Extract the [x, y] coordinate from the center of the cell holding the provided text.  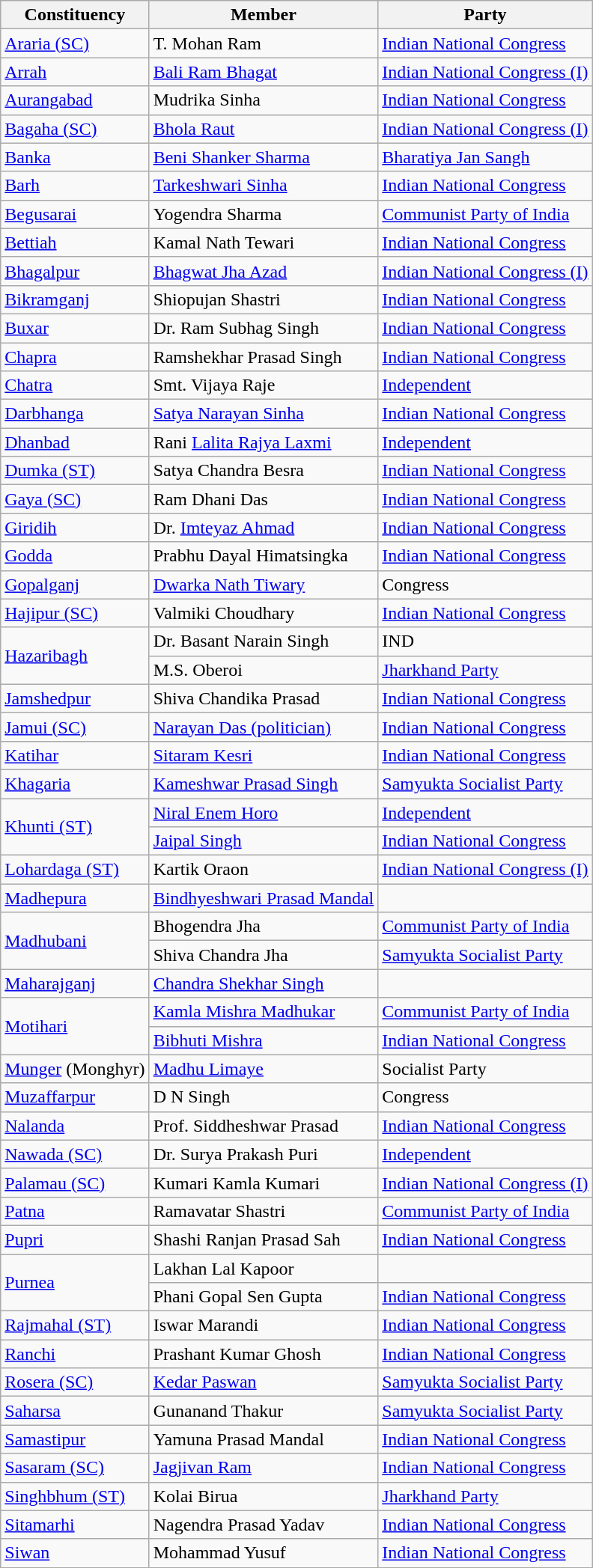
Satya Narayan Sinha [264, 414]
Shiva Chandika Prasad [264, 698]
Satya Chandra Besra [264, 471]
Iswar Marandi [264, 1326]
Bibhuti Mishra [264, 1040]
Bindhyeshwari Prasad Mandal [264, 898]
Hazaribagh [75, 656]
Bharatiya Jan Sangh [485, 157]
Ram Dhani Das [264, 499]
Khagaria [75, 784]
Ranchi [75, 1354]
Prof. Siddheshwar Prasad [264, 1126]
Madhu Limaye [264, 1069]
Khunti (ST) [75, 826]
Patna [75, 1211]
T. Mohan Ram [264, 43]
Beni Shanker Sharma [264, 157]
Kumari Kamla Kumari [264, 1183]
Shiva Chandra Jha [264, 955]
Smt. Vijaya Raje [264, 385]
Tarkeshwari Sinha [264, 186]
Kedar Paswan [264, 1382]
Bagaha (SC) [75, 129]
Dr. Basant Narain Singh [264, 641]
IND [485, 641]
Member [264, 15]
Madhepura [75, 898]
Gopalganj [75, 585]
Siwan [75, 1553]
Bhagalpur [75, 271]
Rajmahal (ST) [75, 1326]
Bali Ram Bhagat [264, 72]
Chatra [75, 385]
Gaya (SC) [75, 499]
Araria (SC) [75, 43]
Kamla Mishra Madhukar [264, 1012]
Bhogendra Jha [264, 927]
Samastipur [75, 1439]
Niral Enem Horo [264, 812]
Muzaffarpur [75, 1097]
Maharajganj [75, 983]
Bhola Raut [264, 129]
Nawada (SC) [75, 1154]
Kartik Oraon [264, 870]
Dr. Surya Prakash Puri [264, 1154]
Dhanbad [75, 442]
Party [485, 15]
Sitamarhi [75, 1525]
Madhubani [75, 941]
Prashant Kumar Ghosh [264, 1354]
Jagjivan Ram [264, 1468]
Dwarka Nath Tiwary [264, 585]
Giridih [75, 528]
Dumka (ST) [75, 471]
Begusarai [75, 214]
Arrah [75, 72]
Kolai Birua [264, 1496]
Bikramganj [75, 299]
Sitaram Kesri [264, 755]
Munger (Monghyr) [75, 1069]
D N Singh [264, 1097]
Bettiah [75, 242]
Singhbhum (ST) [75, 1496]
Rani Lalita Rajya Laxmi [264, 442]
Yamuna Prasad Mandal [264, 1439]
Mudrika Sinha [264, 100]
Lohardaga (ST) [75, 870]
Motihari [75, 1026]
Shiopujan Shastri [264, 299]
Sasaram (SC) [75, 1468]
Buxar [75, 328]
Saharsa [75, 1411]
Lakhan Lal Kapoor [264, 1269]
Chandra Shekhar Singh [264, 983]
Bhagwat Jha Azad [264, 271]
Nalanda [75, 1126]
Jamui (SC) [75, 727]
Banka [75, 157]
Dr. Imteyaz Ahmad [264, 528]
Pupri [75, 1239]
M.S. Oberoi [264, 670]
Mohammad Yusuf [264, 1553]
Nagendra Prasad Yadav [264, 1525]
Constituency [75, 15]
Yogendra Sharma [264, 214]
Purnea [75, 1283]
Darbhanga [75, 414]
Jaipal Singh [264, 841]
Chapra [75, 357]
Hajipur (SC) [75, 613]
Phani Gopal Sen Gupta [264, 1297]
Godda [75, 556]
Kamal Nath Tewari [264, 242]
Aurangabad [75, 100]
Narayan Das (politician) [264, 727]
Ramavatar Shastri [264, 1211]
Prabhu Dayal Himatsingka [264, 556]
Jamshedpur [75, 698]
Palamau (SC) [75, 1183]
Katihar [75, 755]
Ramshekhar Prasad Singh [264, 357]
Dr. Ram Subhag Singh [264, 328]
Valmiki Choudhary [264, 613]
Shashi Ranjan Prasad Sah [264, 1239]
Barh [75, 186]
Kameshwar Prasad Singh [264, 784]
Rosera (SC) [75, 1382]
Gunanand Thakur [264, 1411]
Socialist Party [485, 1069]
